For the text-containing cell, return its midpoint in [x, y] coordinate format. 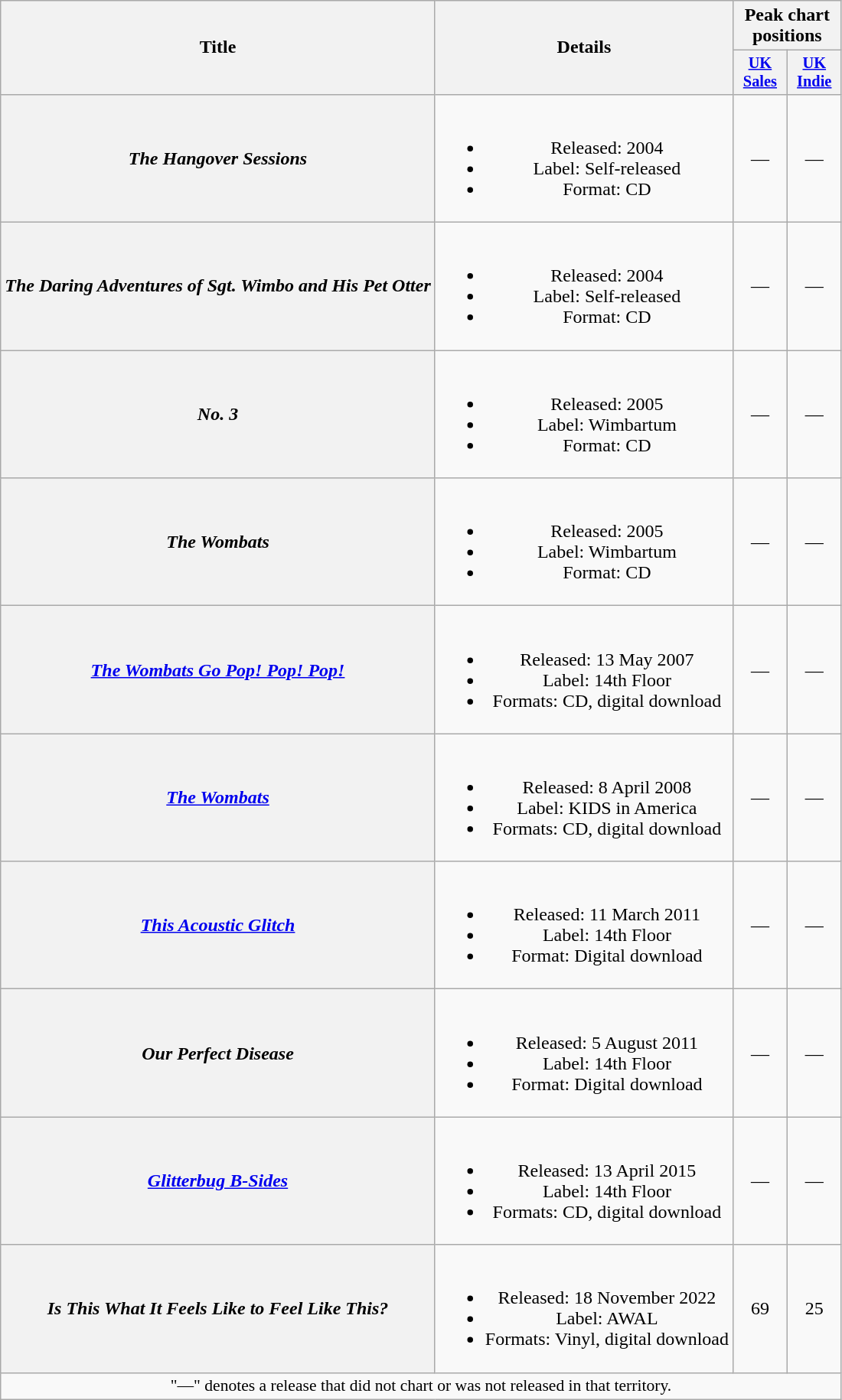
The Wombats Go Pop! Pop! Pop! [218, 670]
Our Perfect Disease [218, 1053]
Title [218, 47]
Peak chart positions [787, 26]
Released: 18 November 2022Label: AWALFormats: Vinyl, digital download [583, 1308]
"—" denotes a release that did not chart or was not released in that territory. [421, 1386]
The Daring Adventures of Sgt. Wimbo and His Pet Otter [218, 286]
Details [583, 47]
The Hangover Sessions [218, 158]
This Acoustic Glitch [218, 926]
Released: 11 March 2011Label: 14th FloorFormat: Digital download [583, 926]
Released: 5 August 2011Label: 14th FloorFormat: Digital download [583, 1053]
UKSales [759, 73]
Is This What It Feels Like to Feel Like This? [218, 1308]
UKIndie [814, 73]
Released: 13 April 2015Label: 14th FloorFormats: CD, digital download [583, 1181]
No. 3 [218, 415]
Glitterbug B-Sides [218, 1181]
Released: 8 April 2008Label: KIDS in AmericaFormats: CD, digital download [583, 797]
25 [814, 1308]
69 [759, 1308]
Released: 13 May 2007Label: 14th FloorFormats: CD, digital download [583, 670]
